Capture the cell that displays the provided text and extract its (X, Y) central coordinate. 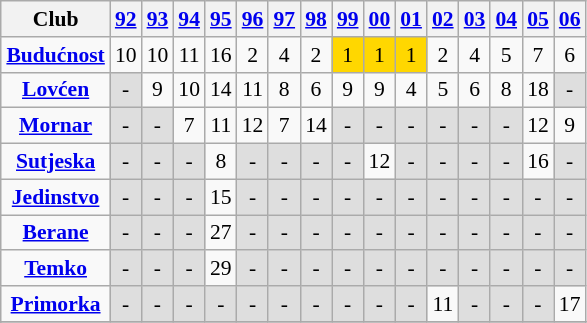
Lovćen (56, 90)
99 (348, 19)
Primorka (56, 304)
95 (221, 19)
Budućnost (56, 55)
06 (570, 19)
02 (443, 19)
05 (538, 19)
18 (538, 90)
Club (56, 19)
93 (158, 19)
29 (221, 269)
Jedinstvo (56, 197)
Berane (56, 233)
03 (475, 19)
01 (411, 19)
Mornar (56, 126)
Temko (56, 269)
97 (284, 19)
04 (506, 19)
96 (253, 19)
27 (221, 233)
15 (221, 197)
92 (126, 19)
98 (316, 19)
Sutjeska (56, 162)
17 (570, 304)
94 (189, 19)
00 (380, 19)
